From the cell containing the given text, extract its center point as [x, y] coordinate. 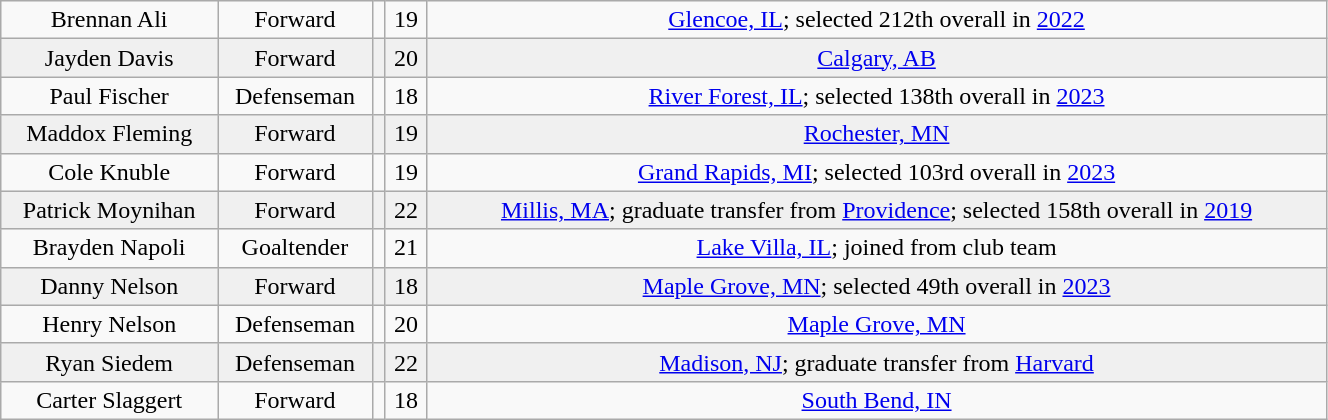
Maple Grove, MN [877, 324]
Goaltender [296, 248]
21 [406, 248]
Patrick Moynihan [110, 210]
Cole Knuble [110, 172]
Henry Nelson [110, 324]
Brennan Ali [110, 20]
Calgary, AB [877, 58]
Ryan Siedem [110, 362]
Madison, NJ; graduate transfer from Harvard [877, 362]
Grand Rapids, MI; selected 103rd overall in 2023 [877, 172]
Danny Nelson [110, 286]
Jayden Davis [110, 58]
River Forest, IL; selected 138th overall in 2023 [877, 96]
Maddox Fleming [110, 134]
Glencoe, IL; selected 212th overall in 2022 [877, 20]
Millis, MA; graduate transfer from Providence; selected 158th overall in 2019 [877, 210]
Carter Slaggert [110, 400]
Paul Fischer [110, 96]
South Bend, IN [877, 400]
Lake Villa, IL; joined from club team [877, 248]
Rochester, MN [877, 134]
Maple Grove, MN; selected 49th overall in 2023 [877, 286]
Brayden Napoli [110, 248]
